Scan for the cell matching the given text and deliver its (x, y) coordinate at center. 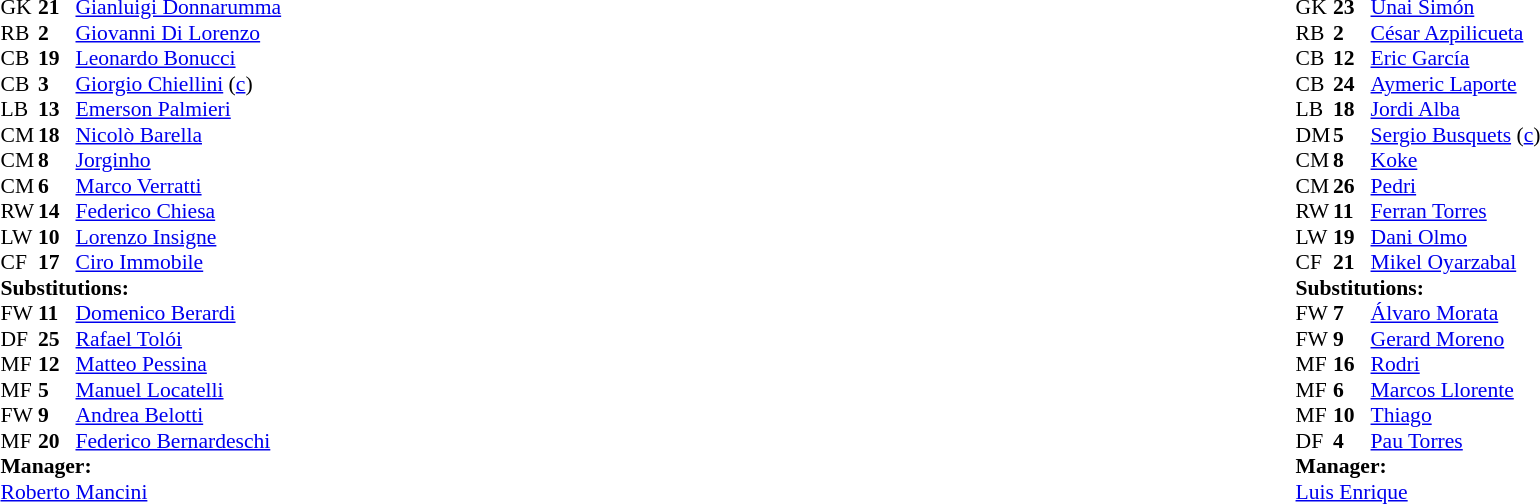
Jorginho (179, 161)
Manager: (140, 467)
DM (1315, 135)
Giovanni Di Lorenzo (179, 33)
Leonardo Bonucci (179, 59)
Substitutions: (140, 288)
4 (1352, 441)
7 (1352, 313)
21 (1352, 263)
Federico Chiesa (179, 211)
Federico Bernardeschi (179, 441)
Nicolò Barella (179, 135)
Lorenzo Insigne (179, 237)
Ciro Immobile (179, 263)
Rafael Tolói (179, 339)
Giorgio Chiellini (c) (179, 84)
17 (57, 263)
Andrea Belotti (179, 415)
Emerson Palmieri (179, 109)
25 (57, 339)
Manuel Locatelli (179, 390)
16 (1352, 365)
20 (57, 441)
Marco Verratti (179, 186)
Matteo Pessina (179, 365)
13 (57, 109)
24 (1352, 84)
3 (57, 84)
14 (57, 211)
26 (1352, 186)
Domenico Berardi (179, 313)
